Output the [X, Y] coordinate of the center of the cell containing the given text.  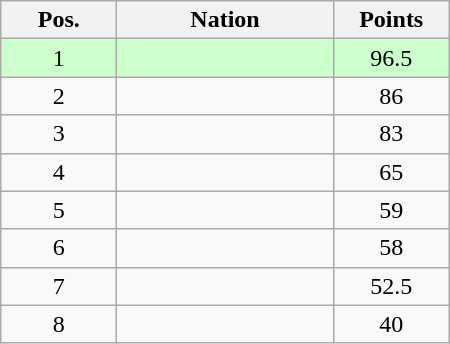
Points [391, 20]
40 [391, 324]
3 [59, 134]
5 [59, 210]
4 [59, 172]
96.5 [391, 58]
Nation [225, 20]
83 [391, 134]
6 [59, 248]
52.5 [391, 286]
86 [391, 96]
58 [391, 248]
7 [59, 286]
Pos. [59, 20]
1 [59, 58]
65 [391, 172]
8 [59, 324]
59 [391, 210]
2 [59, 96]
